Detect which cell encompasses the target text, then output its [X, Y] center coordinate. 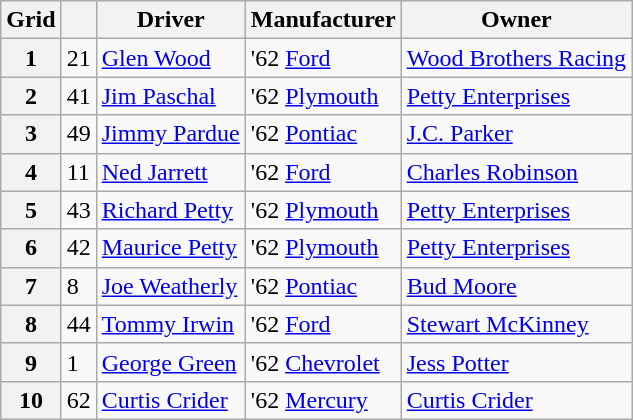
Richard Petty [170, 210]
'62 Chevrolet [323, 362]
Bud Moore [516, 286]
Jess Potter [516, 362]
George Green [170, 362]
2 [31, 96]
Ned Jarrett [170, 172]
3 [31, 134]
Glen Wood [170, 58]
5 [31, 210]
9 [31, 362]
Charles Robinson [516, 172]
4 [31, 172]
Grid [31, 20]
21 [78, 58]
41 [78, 96]
Joe Weatherly [170, 286]
43 [78, 210]
J.C. Parker [516, 134]
'62 Mercury [323, 400]
Jim Paschal [170, 96]
42 [78, 248]
44 [78, 324]
6 [31, 248]
Driver [170, 20]
Manufacturer [323, 20]
Owner [516, 20]
62 [78, 400]
49 [78, 134]
7 [31, 286]
Stewart McKinney [516, 324]
10 [31, 400]
Maurice Petty [170, 248]
11 [78, 172]
Jimmy Pardue [170, 134]
Tommy Irwin [170, 324]
Wood Brothers Racing [516, 58]
